Return the [x, y] coordinate for the center point of the cell that contains the specified text.  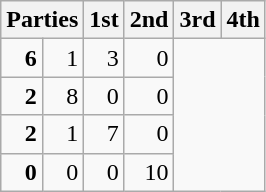
7 [104, 134]
Parties [42, 20]
3rd [198, 20]
2nd [149, 20]
10 [149, 172]
6 [22, 58]
3 [104, 58]
4th [243, 20]
1st [104, 20]
8 [63, 96]
